Return the [X, Y] coordinate for the center point of the cell that contains the specified text.  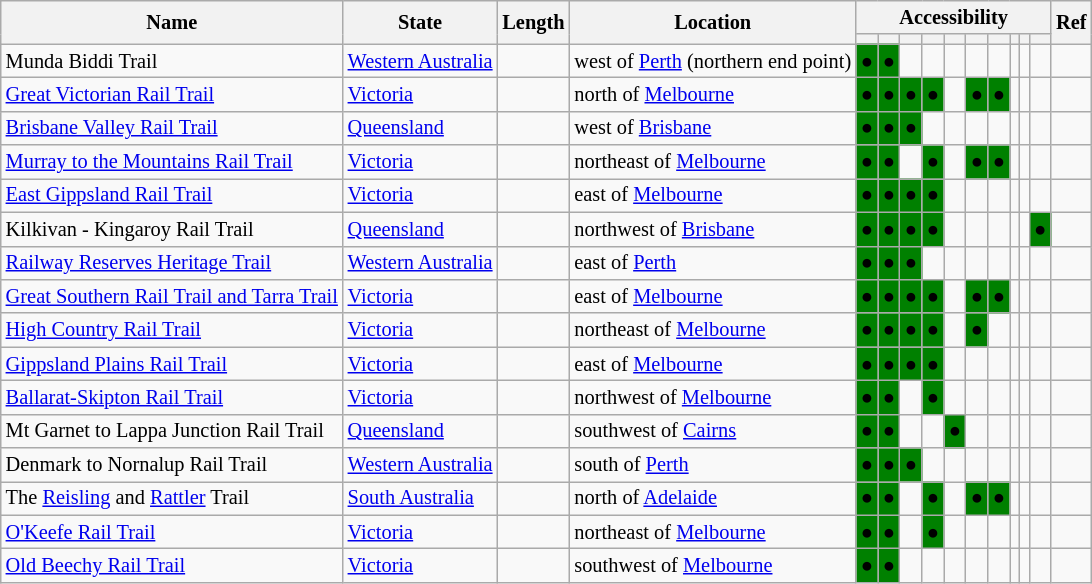
Great Southern Rail Trail and Tarra Trail [172, 296]
west of Brisbane [712, 128]
Gippsland Plains Rail Trail [172, 364]
Length [533, 22]
Location [712, 22]
northwest of Melbourne [712, 397]
northwest of Brisbane [712, 229]
south of Perth [712, 465]
Mt Garnet to Lappa Junction Rail Trail [172, 431]
Murray to the Mountains Rail Trail [172, 162]
west of Perth (northern end point) [712, 61]
East Gippsland Rail Trail [172, 195]
The Reisling and Rattler Trail [172, 498]
Ballarat-Skipton Rail Trail [172, 397]
High Country Rail Trail [172, 330]
South Australia [420, 498]
north of Adelaide [712, 498]
north of Melbourne [712, 94]
Railway Reserves Heritage Trail [172, 263]
Accessibility [954, 17]
O'Keefe Rail Trail [172, 532]
Name [172, 22]
Denmark to Nornalup Rail Trail [172, 465]
Brisbane Valley Rail Trail [172, 128]
Old Beechy Rail Trail [172, 565]
Munda Biddi Trail [172, 61]
Kilkivan - Kingaroy Rail Trail [172, 229]
southwest of Cairns [712, 431]
southwest of Melbourne [712, 565]
Great Victorian Rail Trail [172, 94]
east of Perth [712, 263]
Ref [1071, 22]
State [420, 22]
